Output the [x, y] coordinate of the center of the cell containing the given text.  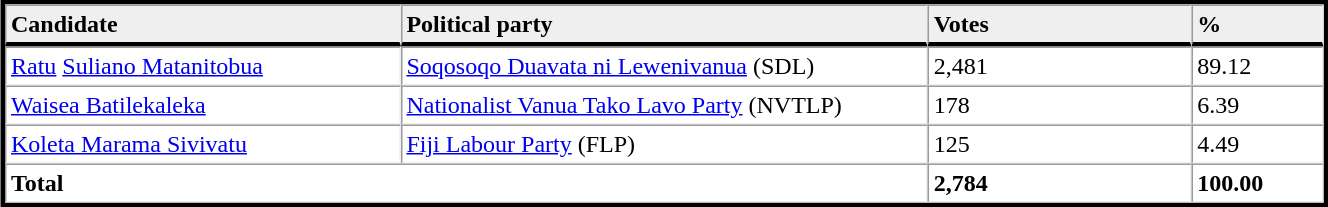
6.39 [1257, 106]
Votes [1060, 25]
Fiji Labour Party (FLP) [664, 144]
Soqosoqo Duavata ni Lewenivanua (SDL) [664, 66]
Political party [664, 25]
178 [1060, 106]
125 [1060, 144]
Nationalist Vanua Tako Lavo Party (NVTLP) [664, 106]
Total [466, 184]
Waisea Batilekaleka [202, 106]
100.00 [1257, 184]
Koleta Marama Sivivatu [202, 144]
2,481 [1060, 66]
4.49 [1257, 144]
2,784 [1060, 184]
% [1257, 25]
Ratu Suliano Matanitobua [202, 66]
Candidate [202, 25]
89.12 [1257, 66]
